For the text-containing cell, return its midpoint in (x, y) coordinate format. 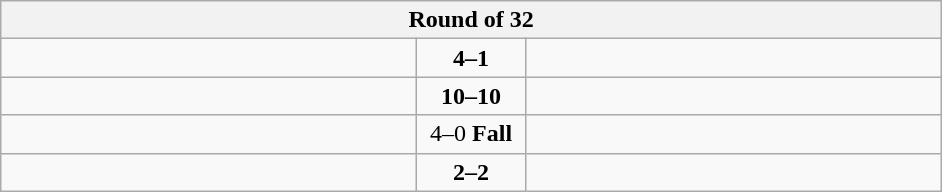
10–10 (472, 96)
4–0 Fall (472, 134)
4–1 (472, 58)
2–2 (472, 172)
Round of 32 (472, 20)
